Search for the cell housing the specified text and yield its (X, Y) center coordinate. 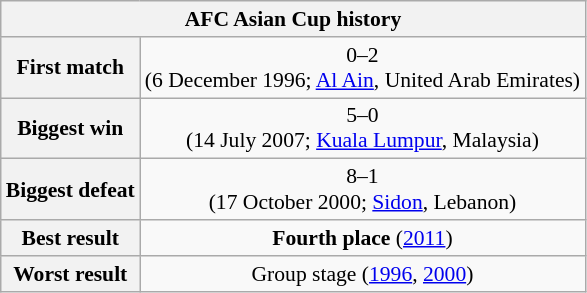
Best result (70, 238)
AFC Asian Cup history (293, 19)
Fourth place (2011) (362, 238)
5–0 (14 July 2007; Kuala Lumpur, Malaysia) (362, 128)
0–2 (6 December 1996; Al Ain, United Arab Emirates) (362, 68)
First match (70, 68)
Biggest win (70, 128)
8–1 (17 October 2000; Sidon, Lebanon) (362, 190)
Worst result (70, 274)
Group stage (1996, 2000) (362, 274)
Biggest defeat (70, 190)
